Locate the cell with the specified text and output its [x, y] center coordinate. 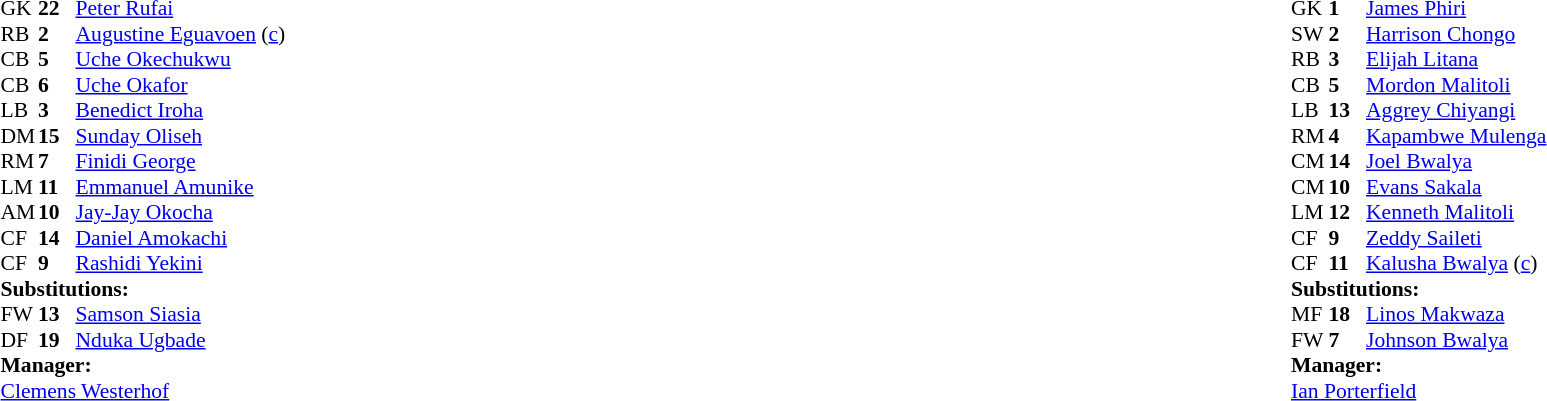
Daniel Amokachi [181, 238]
Emmanuel Amunike [181, 187]
SW [1310, 34]
Augustine Eguavoen (c) [181, 34]
Aggrey Chiyangi [1456, 111]
DF [19, 340]
4 [1348, 136]
Joel Bwalya [1456, 161]
Evans Sakala [1456, 187]
Mordon Malitoli [1456, 85]
19 [57, 340]
Johnson Bwalya [1456, 340]
Kenneth Malitoli [1456, 213]
Kalusha Bwalya (c) [1456, 263]
Harrison Chongo [1456, 34]
AM [19, 213]
MF [1310, 315]
Finidi George [181, 161]
Elijah Litana [1456, 59]
DM [19, 136]
Nduka Ugbade [181, 340]
18 [1348, 315]
Benedict Iroha [181, 111]
Samson Siasia [181, 315]
15 [57, 136]
Zeddy Saileti [1456, 238]
Linos Makwaza [1456, 315]
Jay-Jay Okocha [181, 213]
12 [1348, 213]
Uche Okafor [181, 85]
6 [57, 85]
Sunday Oliseh [181, 136]
Kapambwe Mulenga [1456, 136]
Uche Okechukwu [181, 59]
Rashidi Yekini [181, 263]
